From the cell containing the given text, extract its center point as (X, Y) coordinate. 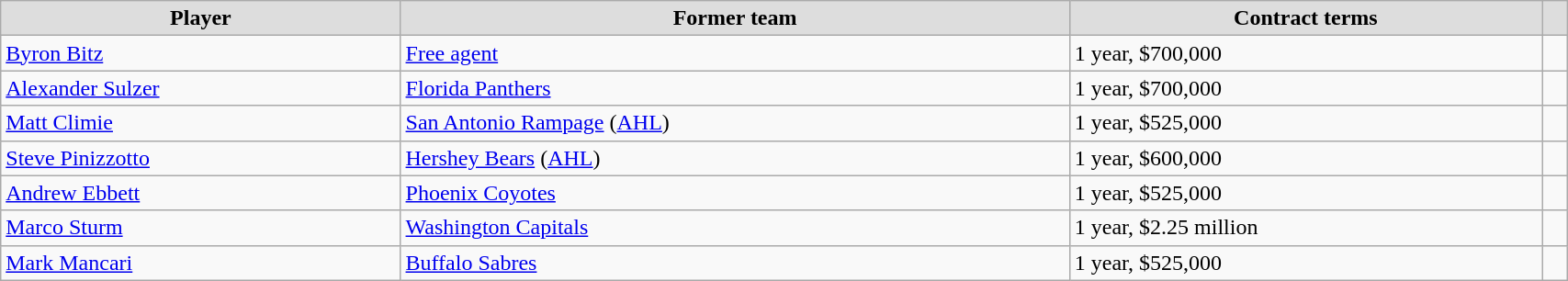
Phoenix Coyotes (735, 193)
Mark Mancari (200, 263)
Marco Sturm (200, 228)
Steve Pinizzotto (200, 158)
1 year, $600,000 (1305, 158)
Buffalo Sabres (735, 263)
Free agent (735, 53)
Byron Bitz (200, 53)
Contract terms (1305, 18)
Former team (735, 18)
Washington Capitals (735, 228)
Alexander Sulzer (200, 88)
Florida Panthers (735, 88)
1 year, $2.25 million (1305, 228)
Hershey Bears (AHL) (735, 158)
San Antonio Rampage (AHL) (735, 123)
Andrew Ebbett (200, 193)
Matt Climie (200, 123)
Player (200, 18)
